Return the (X, Y) coordinate for the center point of the cell that contains the specified text.  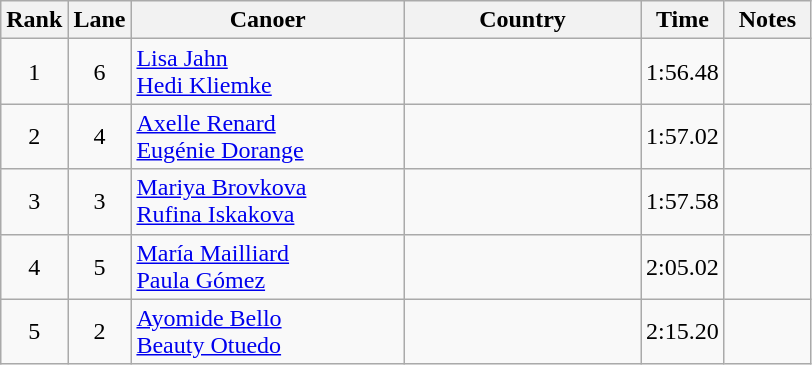
Lisa JahnHedi Kliemke (268, 72)
Notes (767, 20)
6 (100, 72)
1:56.48 (683, 72)
1:57.58 (683, 202)
Axelle RenardEugénie Dorange (268, 136)
Country (522, 20)
Rank (34, 20)
1:57.02 (683, 136)
2:15.20 (683, 332)
2:05.02 (683, 266)
Time (683, 20)
Ayomide BelloBeauty Otuedo (268, 332)
María MailliardPaula Gómez (268, 266)
Mariya BrovkovaRufina Iskakova (268, 202)
Lane (100, 20)
Canoer (268, 20)
1 (34, 72)
